Detect which cell encompasses the target text, then output its (X, Y) center coordinate. 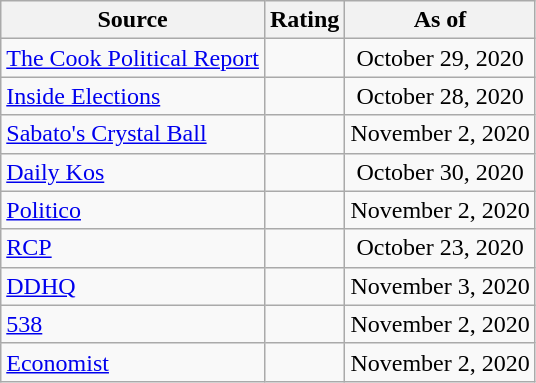
October 30, 2020 (440, 172)
RCP (133, 248)
538 (133, 324)
Source (133, 20)
As of (440, 20)
Rating (304, 20)
Inside Elections (133, 96)
October 29, 2020 (440, 58)
November 3, 2020 (440, 286)
Sabato's Crystal Ball (133, 134)
Politico (133, 210)
October 23, 2020 (440, 248)
Economist (133, 362)
The Cook Political Report (133, 58)
October 28, 2020 (440, 96)
DDHQ (133, 286)
Daily Kos (133, 172)
